Output the (x, y) coordinate of the center of the cell containing the given text.  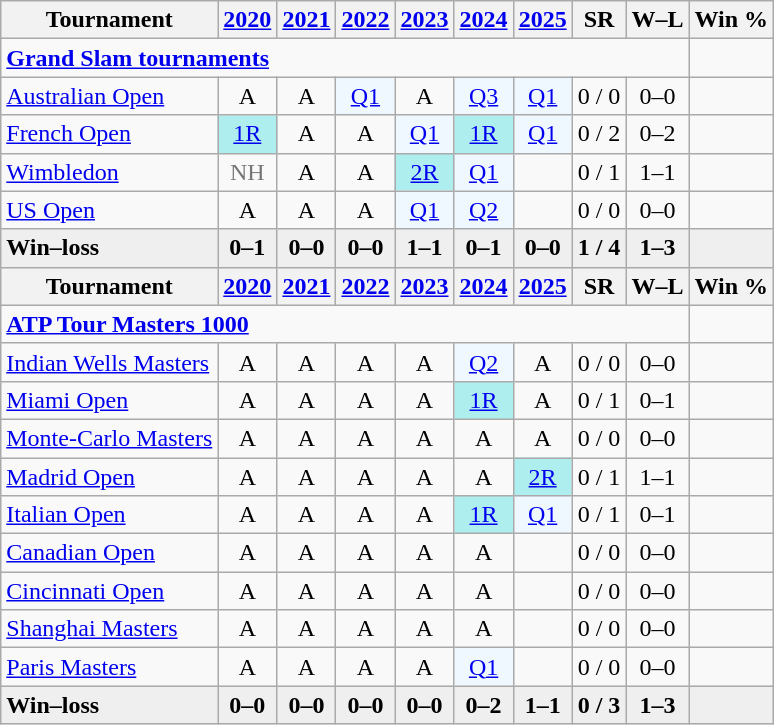
NH (248, 172)
Madrid Open (110, 477)
French Open (110, 134)
Miami Open (110, 400)
Wimbledon (110, 172)
1 / 4 (599, 248)
Grand Slam tournaments (345, 58)
Shanghai Masters (110, 629)
Paris Masters (110, 667)
Italian Open (110, 515)
0 / 2 (599, 134)
ATP Tour Masters 1000 (345, 324)
Monte-Carlo Masters (110, 438)
Cincinnati Open (110, 591)
0 / 3 (599, 705)
Canadian Open (110, 553)
Indian Wells Masters (110, 362)
US Open (110, 210)
Australian Open (110, 96)
Q3 (484, 96)
